Identify which cell holds the provided text, then report its (X, Y) central coordinate. 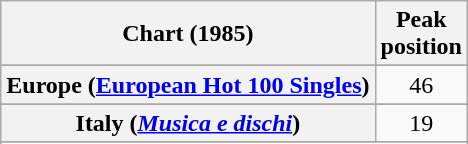
Italy (Musica e dischi) (188, 123)
46 (421, 85)
Peakposition (421, 34)
Europe (European Hot 100 Singles) (188, 85)
Chart (1985) (188, 34)
19 (421, 123)
